Find where the given text appears and provide that cell's center as [X, Y] coordinate. 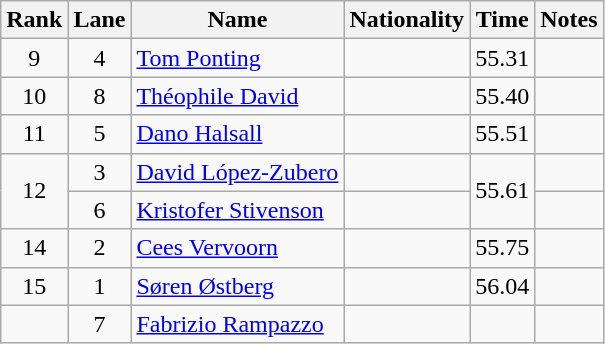
Kristofer Stivenson [238, 210]
Rank [34, 20]
55.75 [502, 248]
2 [100, 248]
Tom Ponting [238, 58]
Lane [100, 20]
Søren Østberg [238, 286]
12 [34, 191]
14 [34, 248]
55.40 [502, 96]
Théophile David [238, 96]
Notes [569, 20]
8 [100, 96]
56.04 [502, 286]
Fabrizio Rampazzo [238, 324]
1 [100, 286]
9 [34, 58]
3 [100, 172]
11 [34, 134]
55.51 [502, 134]
Nationality [407, 20]
6 [100, 210]
Cees Vervoorn [238, 248]
55.61 [502, 191]
55.31 [502, 58]
Dano Halsall [238, 134]
4 [100, 58]
10 [34, 96]
15 [34, 286]
Time [502, 20]
5 [100, 134]
7 [100, 324]
David López-Zubero [238, 172]
Name [238, 20]
